Search for the cell housing the specified text and yield its (x, y) center coordinate. 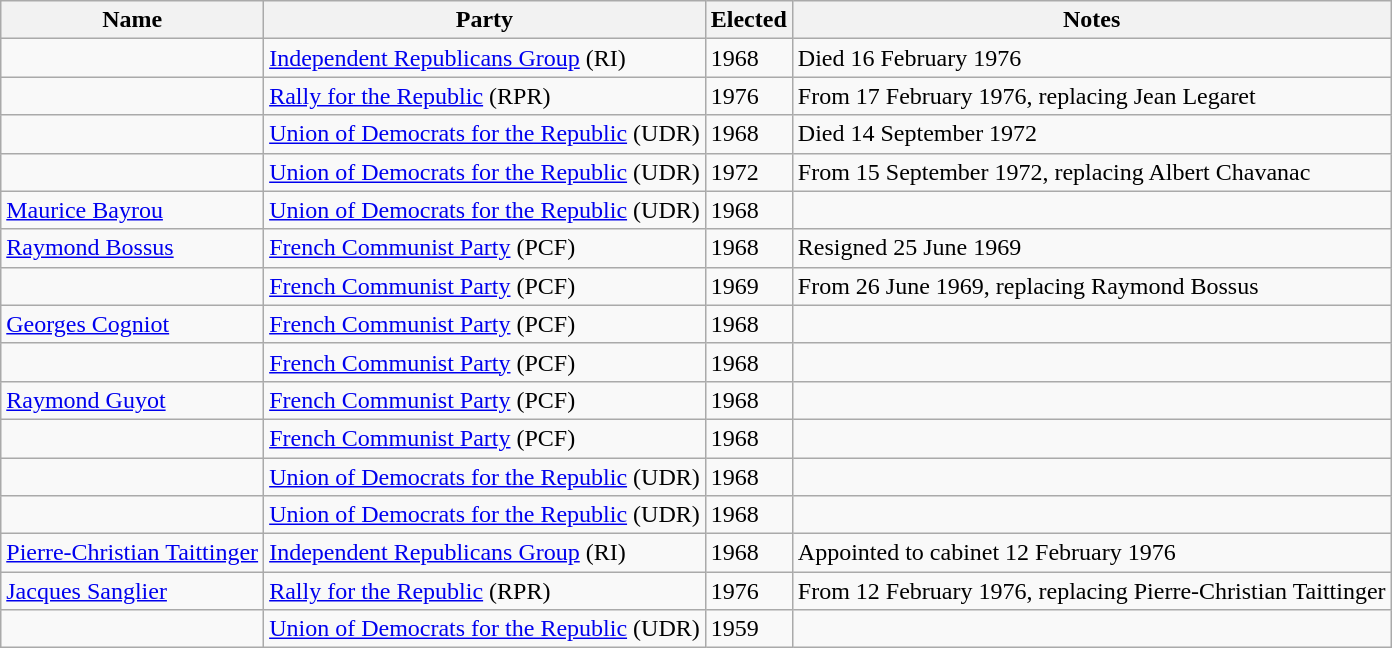
From 17 February 1976, replacing Jean Legaret (1092, 96)
From 15 September 1972, replacing Albert Chavanac (1092, 172)
Party (485, 20)
Raymond Guyot (132, 400)
1959 (748, 629)
Raymond Bossus (132, 248)
Elected (748, 20)
Maurice Bayrou (132, 210)
1969 (748, 286)
Georges Cogniot (132, 324)
Pierre-Christian Taittinger (132, 553)
From 12 February 1976, replacing Pierre-Christian Taittinger (1092, 591)
Resigned 25 June 1969 (1092, 248)
Name (132, 20)
Notes (1092, 20)
1972 (748, 172)
Died 16 February 1976 (1092, 58)
Appointed to cabinet 12 February 1976 (1092, 553)
From 26 June 1969, replacing Raymond Bossus (1092, 286)
Died 14 September 1972 (1092, 134)
Jacques Sanglier (132, 591)
